For the text-containing cell, return its midpoint in (x, y) coordinate format. 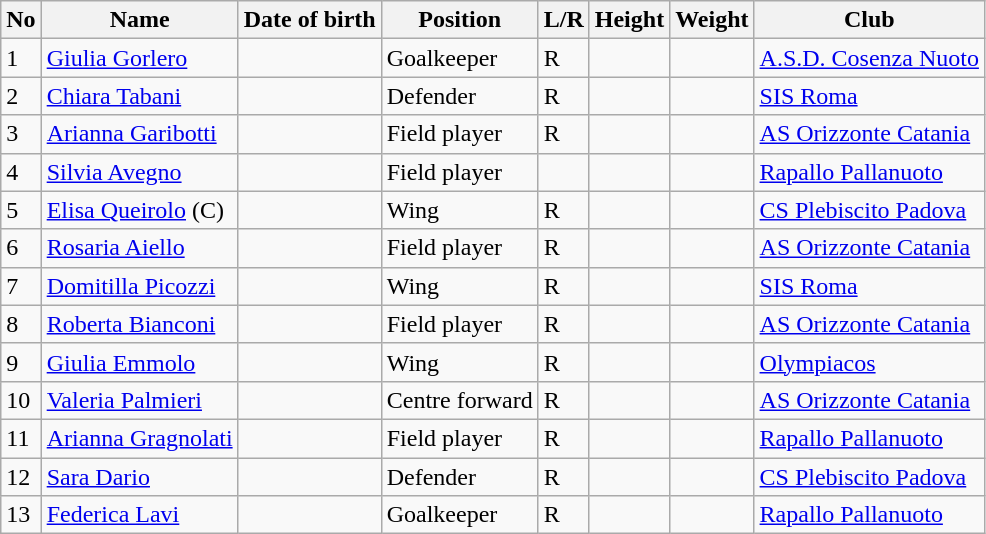
No (21, 20)
Centre forward (460, 400)
Height (629, 20)
3 (21, 134)
11 (21, 438)
Rosaria Aiello (140, 248)
Chiara Tabani (140, 96)
Elisa Queirolo (C) (140, 210)
Arianna Gragnolati (140, 438)
Federica Lavi (140, 515)
8 (21, 324)
Roberta Bianconi (140, 324)
9 (21, 362)
2 (21, 96)
Position (460, 20)
1 (21, 58)
6 (21, 248)
Arianna Garibotti (140, 134)
L/R (564, 20)
12 (21, 477)
Giulia Gorlero (140, 58)
Silvia Avegno (140, 172)
Weight (712, 20)
Name (140, 20)
4 (21, 172)
Olympiacos (869, 362)
10 (21, 400)
Club (869, 20)
5 (21, 210)
Sara Dario (140, 477)
A.S.D. Cosenza Nuoto (869, 58)
Valeria Palmieri (140, 400)
Giulia Emmolo (140, 362)
7 (21, 286)
Date of birth (310, 20)
Domitilla Picozzi (140, 286)
13 (21, 515)
